From the cell containing the given text, extract its center point as [x, y] coordinate. 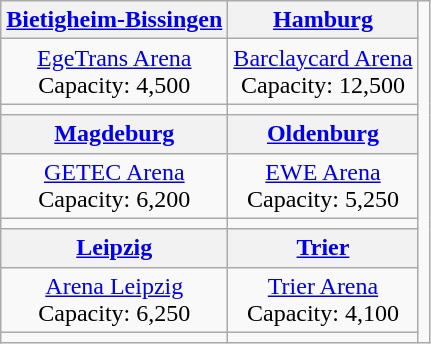
Hamburg [323, 20]
Magdeburg [114, 134]
Trier ArenaCapacity: 4,100 [323, 300]
Bietigheim-Bissingen [114, 20]
Trier [323, 248]
GETEC ArenaCapacity: 6,200 [114, 186]
EgeTrans ArenaCapacity: 4,500 [114, 72]
Oldenburg [323, 134]
Barclaycard ArenaCapacity: 12,500 [323, 72]
Arena LeipzigCapacity: 6,250 [114, 300]
EWE ArenaCapacity: 5,250 [323, 186]
Leipzig [114, 248]
